Output the (x, y) coordinate of the center of the cell containing the given text.  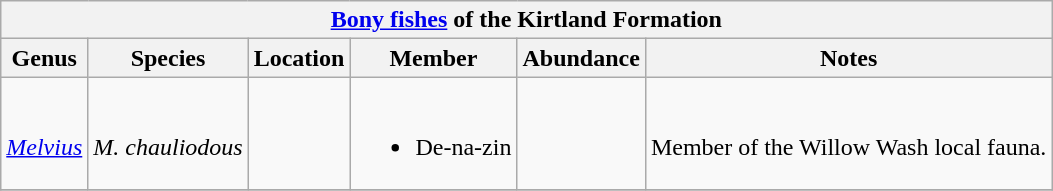
Member of the Willow Wash local fauna. (848, 134)
Melvius (44, 134)
Notes (848, 58)
M. chauliodous (168, 134)
Species (168, 58)
Genus (44, 58)
Abundance (581, 58)
Bony fishes of the Kirtland Formation (526, 20)
Location (299, 58)
De-na-zin (434, 134)
Member (434, 58)
